Search for the cell housing the specified text and yield its (X, Y) center coordinate. 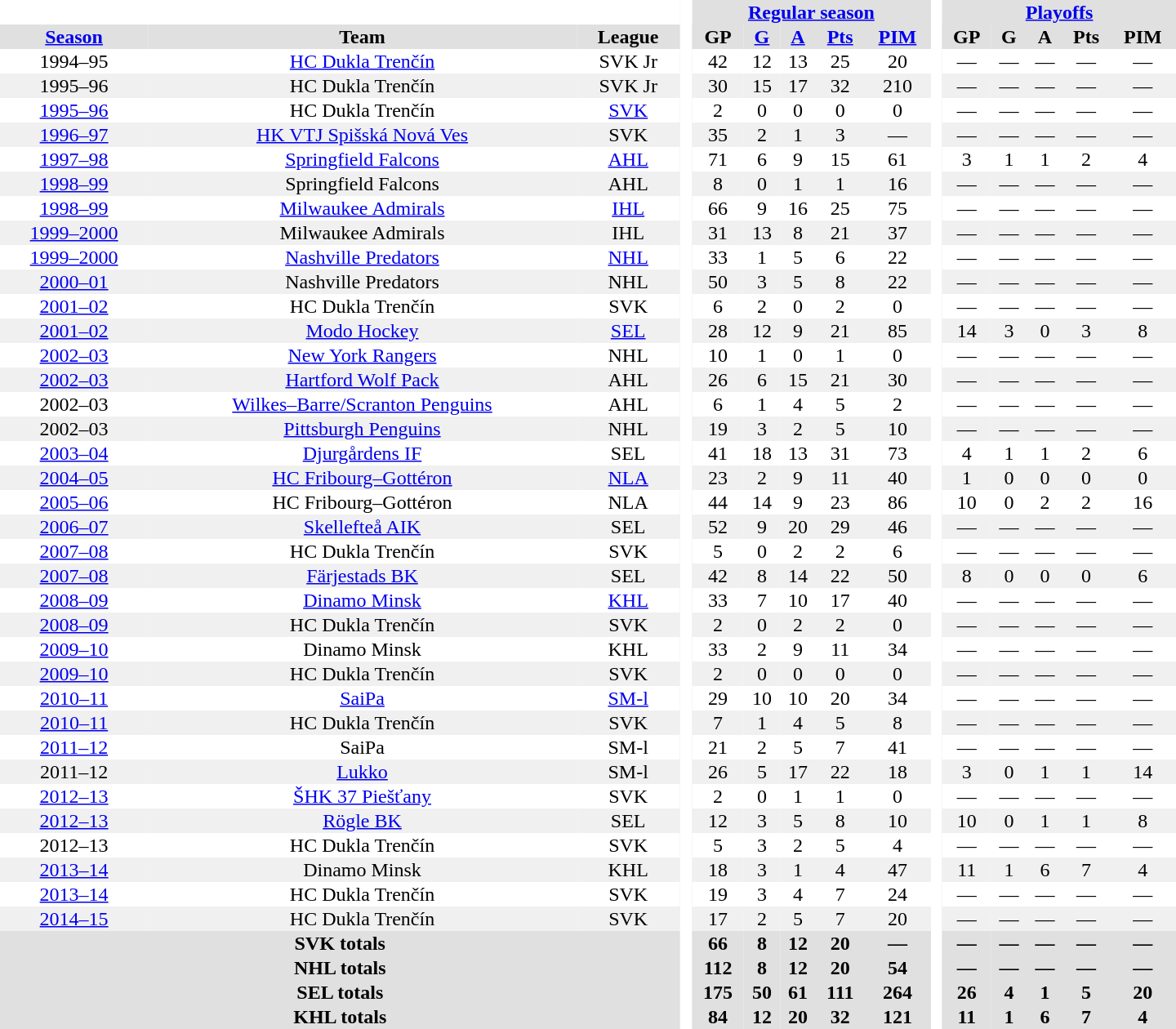
Team (363, 37)
47 (897, 870)
54 (897, 968)
Regular season (811, 12)
Skellefteå AIK (363, 527)
121 (897, 1017)
Season (73, 37)
85 (897, 331)
71 (718, 159)
KHL totals (340, 1017)
2014–15 (73, 919)
210 (897, 86)
111 (840, 992)
175 (718, 992)
Rögle BK (363, 821)
73 (897, 453)
Pittsburgh Penguins (363, 429)
2003–04 (73, 453)
37 (897, 233)
New York Rangers (363, 355)
2006–07 (73, 527)
1994–95 (73, 61)
1996–97 (73, 135)
Lukko (363, 772)
46 (897, 527)
League (629, 37)
52 (718, 527)
ŠHK 37 Piešťany (363, 796)
Färjestads BK (363, 576)
86 (897, 502)
44 (718, 502)
Wilkes–Barre/Scranton Penguins (363, 404)
NHL totals (340, 968)
SVK totals (340, 943)
75 (897, 208)
2005–06 (73, 502)
264 (897, 992)
84 (718, 1017)
35 (718, 135)
2000–01 (73, 282)
1997–98 (73, 159)
Playoffs (1059, 12)
112 (718, 968)
SEL totals (340, 992)
28 (718, 331)
Hartford Wolf Pack (363, 380)
Modo Hockey (363, 331)
HK VTJ Spišská Nová Ves (363, 135)
24 (897, 894)
Djurgårdens IF (363, 453)
2004–05 (73, 478)
